Scan for the cell matching the given text and deliver its [x, y] coordinate at center. 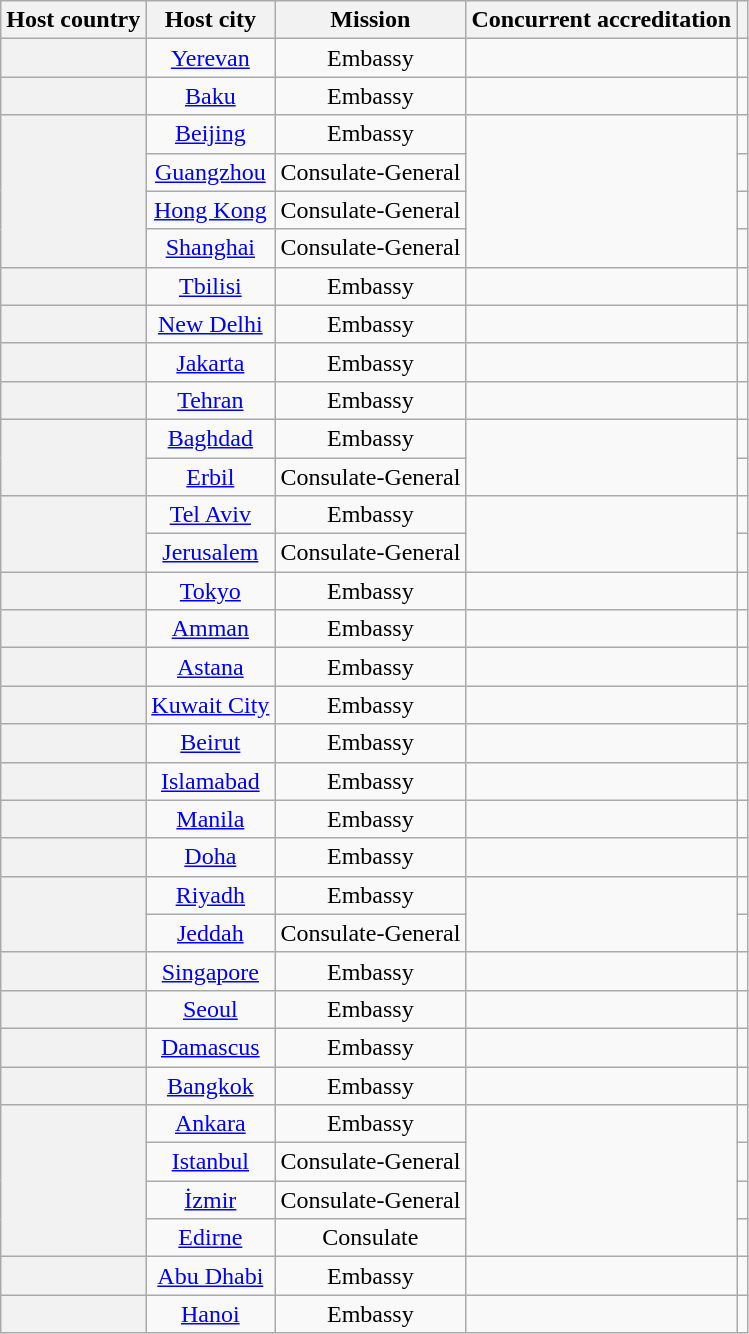
Edirne [210, 1238]
Jakarta [210, 362]
Host city [210, 20]
Consulate [370, 1238]
Jeddah [210, 933]
Tel Aviv [210, 515]
Kuwait City [210, 705]
Concurrent accreditation [602, 20]
Erbil [210, 477]
Astana [210, 667]
Bangkok [210, 1085]
Beijing [210, 134]
Hanoi [210, 1314]
Tokyo [210, 591]
New Delhi [210, 324]
Ankara [210, 1124]
Abu Dhabi [210, 1276]
Hong Kong [210, 210]
Shanghai [210, 248]
Yerevan [210, 58]
Jerusalem [210, 553]
Baku [210, 96]
Islamabad [210, 781]
Beirut [210, 743]
Tbilisi [210, 286]
Riyadh [210, 895]
Doha [210, 857]
Manila [210, 819]
Amman [210, 629]
Tehran [210, 400]
İzmir [210, 1200]
Damascus [210, 1047]
Baghdad [210, 438]
Istanbul [210, 1162]
Host country [74, 20]
Guangzhou [210, 172]
Mission [370, 20]
Singapore [210, 971]
Seoul [210, 1009]
